Return the [X, Y] coordinate for the center point of the cell that contains the specified text.  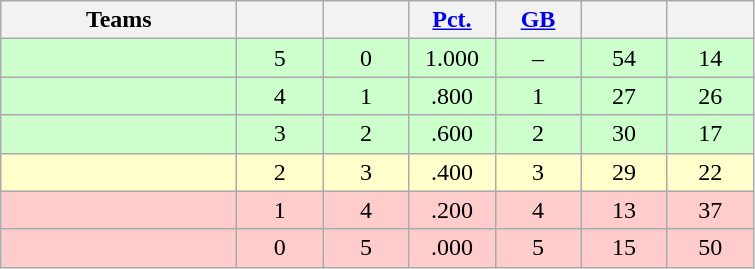
26 [710, 96]
50 [710, 248]
1.000 [452, 58]
15 [624, 248]
Pct. [452, 20]
37 [710, 210]
– [538, 58]
.000 [452, 248]
.200 [452, 210]
14 [710, 58]
29 [624, 172]
22 [710, 172]
.600 [452, 134]
Teams [119, 20]
27 [624, 96]
30 [624, 134]
13 [624, 210]
.400 [452, 172]
17 [710, 134]
.800 [452, 96]
GB [538, 20]
54 [624, 58]
